Find where the given text appears and provide that cell's center as (x, y) coordinate. 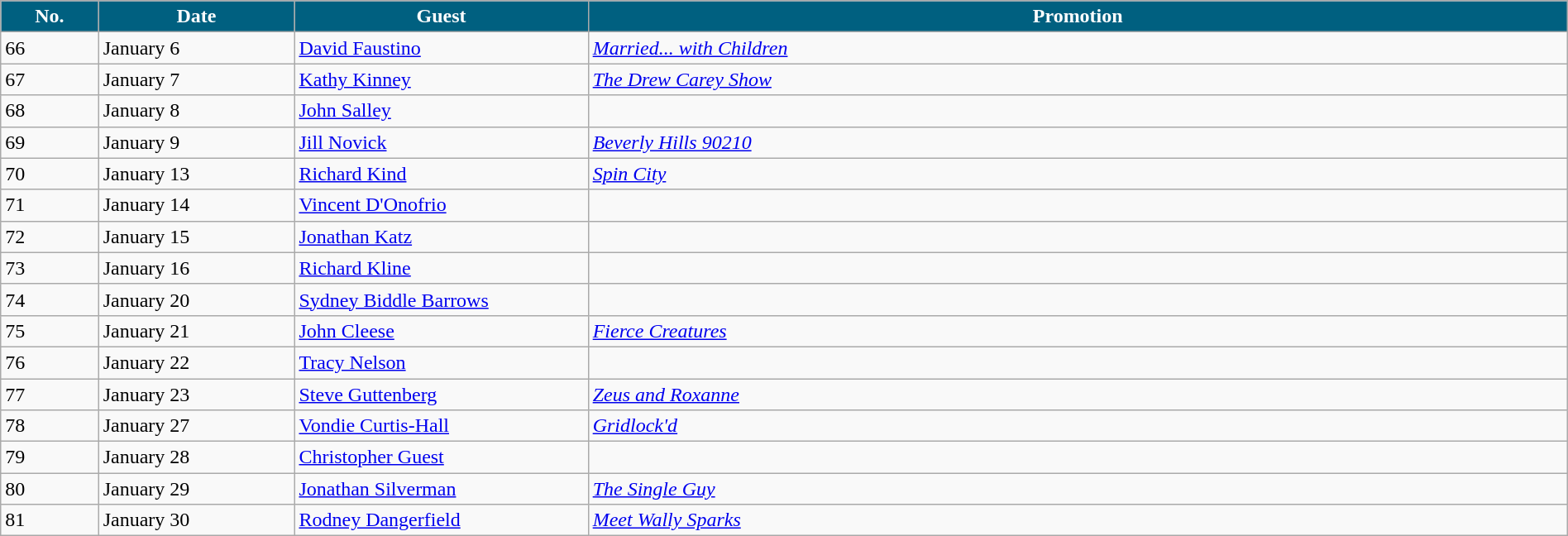
81 (50, 520)
74 (50, 299)
Steve Guttenberg (442, 395)
January 13 (197, 174)
78 (50, 426)
January 16 (197, 268)
No. (50, 17)
January 8 (197, 111)
January 15 (197, 237)
Zeus and Roxanne (1078, 395)
Meet Wally Sparks (1078, 520)
66 (50, 48)
Jill Novick (442, 142)
70 (50, 174)
January 22 (197, 362)
John Salley (442, 111)
The Drew Carey Show (1078, 79)
January 29 (197, 489)
John Cleese (442, 331)
77 (50, 395)
Beverly Hills 90210 (1078, 142)
January 23 (197, 395)
Sydney Biddle Barrows (442, 299)
January 7 (197, 79)
January 27 (197, 426)
Jonathan Silverman (442, 489)
Christopher Guest (442, 457)
68 (50, 111)
Tracy Nelson (442, 362)
Rodney Dangerfield (442, 520)
January 28 (197, 457)
Vincent D'Onofrio (442, 205)
David Faustino (442, 48)
January 21 (197, 331)
Date (197, 17)
72 (50, 237)
Guest (442, 17)
76 (50, 362)
Gridlock'd (1078, 426)
The Single Guy (1078, 489)
January 20 (197, 299)
Fierce Creatures (1078, 331)
Kathy Kinney (442, 79)
71 (50, 205)
Jonathan Katz (442, 237)
67 (50, 79)
Richard Kind (442, 174)
69 (50, 142)
75 (50, 331)
Promotion (1078, 17)
Spin City (1078, 174)
Richard Kline (442, 268)
73 (50, 268)
January 6 (197, 48)
January 30 (197, 520)
January 14 (197, 205)
Vondie Curtis-Hall (442, 426)
79 (50, 457)
80 (50, 489)
January 9 (197, 142)
Married... with Children (1078, 48)
